Extract the (x, y) coordinate from the center of the cell holding the provided text.  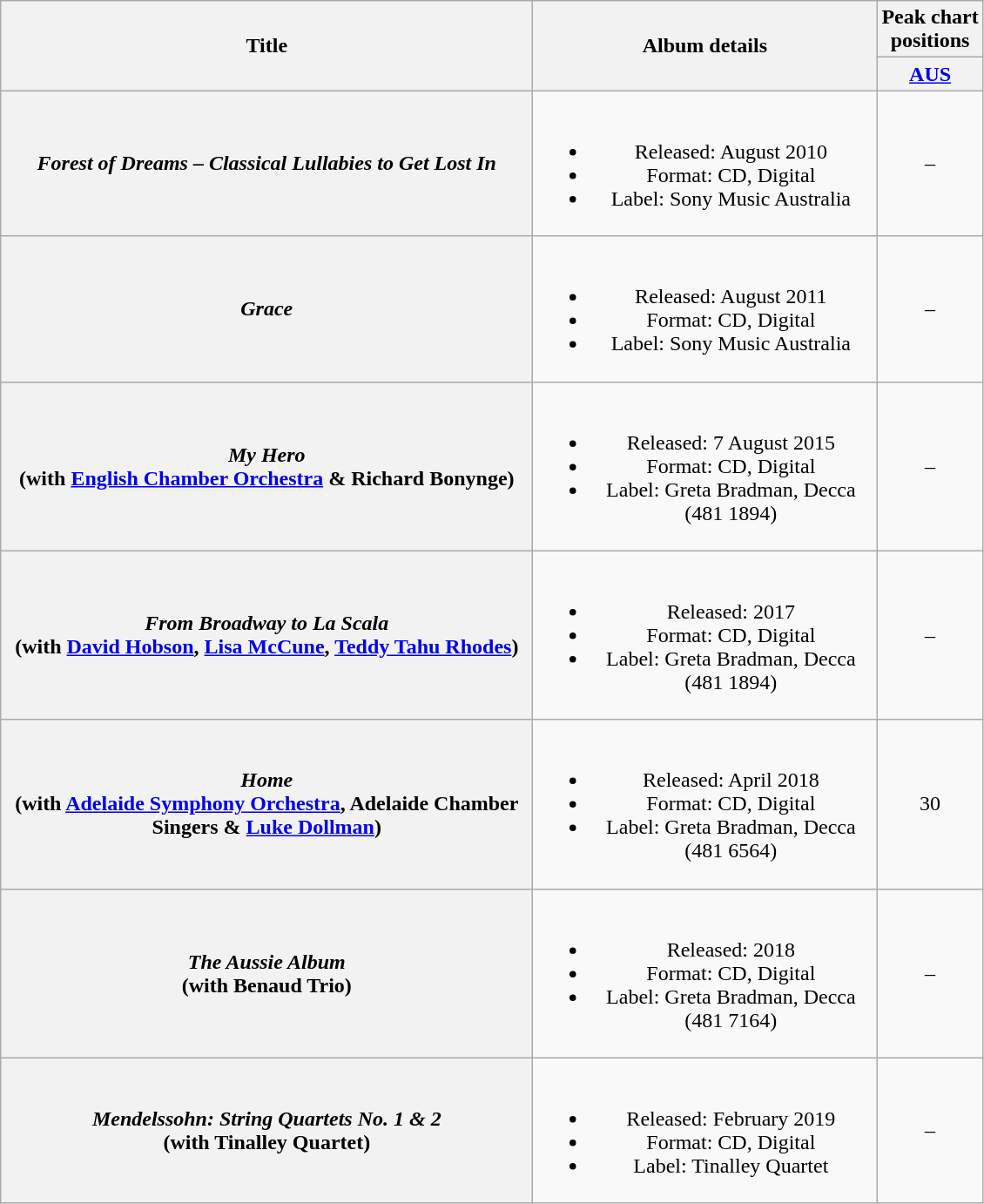
Released: 2018Format: CD, DigitalLabel: Greta Bradman, Decca (481 7164) (705, 973)
Released: 2017Format: CD, DigitalLabel: Greta Bradman, Decca (481 1894) (705, 635)
AUS (930, 74)
From Broadway to La Scala (with David Hobson, Lisa McCune, Teddy Tahu Rhodes) (266, 635)
30 (930, 804)
Grace (266, 308)
My Hero (with English Chamber Orchestra & Richard Bonynge) (266, 466)
Peak chartpositions (930, 30)
The Aussie Album (with Benaud Trio) (266, 973)
Released: August 2011Format: CD, DigitalLabel: Sony Music Australia (705, 308)
Home (with Adelaide Symphony Orchestra, Adelaide Chamber Singers & Luke Dollman) (266, 804)
Released: February 2019Format: CD, DigitalLabel: Tinalley Quartet (705, 1131)
Forest of Dreams – Classical Lullabies to Get Lost In (266, 164)
Title (266, 45)
Album details (705, 45)
Released: August 2010Format: CD, DigitalLabel: Sony Music Australia (705, 164)
Released: 7 August 2015Format: CD, DigitalLabel: Greta Bradman, Decca (481 1894) (705, 466)
Released: April 2018Format: CD, DigitalLabel: Greta Bradman, Decca (481 6564) (705, 804)
Mendelssohn: String Quartets No. 1 & 2 (with Tinalley Quartet) (266, 1131)
